Search for the cell housing the specified text and yield its [x, y] center coordinate. 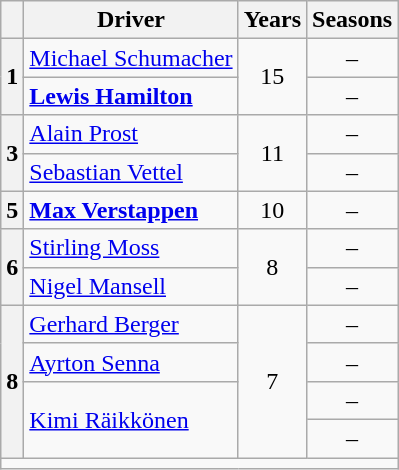
Driver [131, 20]
Max Verstappen [131, 210]
6 [12, 267]
Lewis Hamilton [131, 96]
Stirling Moss [131, 248]
15 [272, 77]
Gerhard Berger [131, 324]
Alain Prost [131, 134]
Sebastian Vettel [131, 172]
3 [12, 153]
Seasons [352, 20]
1 [12, 77]
7 [272, 381]
10 [272, 210]
11 [272, 153]
Years [272, 20]
Ayrton Senna [131, 362]
Nigel Mansell [131, 286]
5 [12, 210]
Michael Schumacher [131, 58]
Kimi Räikkönen [131, 419]
